Identify which cell holds the provided text, then report its [x, y] central coordinate. 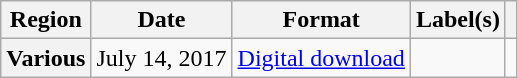
July 14, 2017 [162, 58]
Digital download [321, 58]
Date [162, 20]
Various [46, 58]
Label(s) [458, 20]
Format [321, 20]
Region [46, 20]
